Locate the cell with the specified text and output its (X, Y) center coordinate. 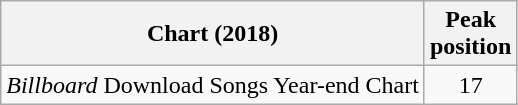
Peakposition (470, 34)
Chart (2018) (213, 34)
Billboard Download Songs Year-end Chart (213, 85)
17 (470, 85)
